Scan for the cell matching the given text and deliver its (x, y) coordinate at center. 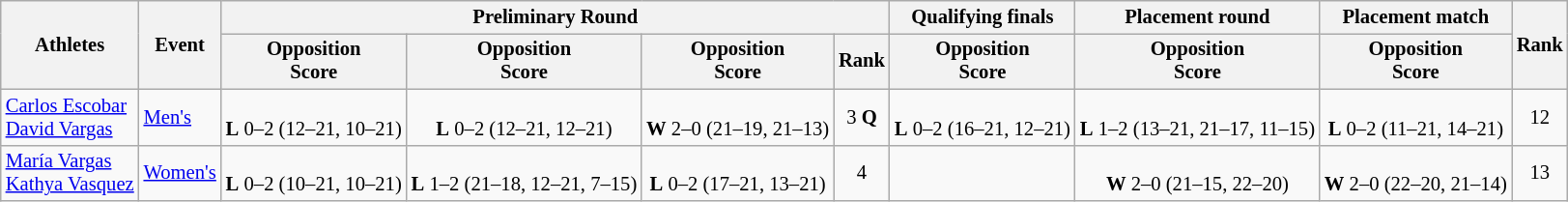
Qualifying finals (983, 16)
L 0–2 (12–21, 10–21) (314, 117)
13 (1540, 173)
Men's (180, 117)
W 2–0 (21–15, 22–20) (1198, 173)
L 1–2 (21–18, 12–21, 7–15) (525, 173)
Women's (180, 173)
4 (862, 173)
Carlos EscobarDavid Vargas (70, 117)
L 0–2 (16–21, 12–21) (983, 117)
L 0–2 (17–21, 13–21) (738, 173)
Placement round (1198, 16)
W 2–0 (21–19, 21–13) (738, 117)
L 0–2 (10–21, 10–21) (314, 173)
W 2–0 (22–20, 21–14) (1416, 173)
L 0–2 (11–21, 14–21) (1416, 117)
L 1–2 (13–21, 21–17, 11–15) (1198, 117)
Event (180, 44)
12 (1540, 117)
Athletes (70, 44)
María VargasKathya Vasquez (70, 173)
L 0–2 (12–21, 12–21) (525, 117)
Placement match (1416, 16)
Preliminary Round (556, 16)
3 Q (862, 117)
